Pinpoint the cell where the given text exists, returning its (x, y) midpoint coordinate. 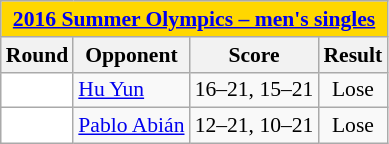
2016 Summer Olympics – men's singles (194, 19)
Score (254, 55)
Opponent (131, 55)
Result (352, 55)
Pablo Abián (131, 126)
Hu Yun (131, 90)
Round (38, 55)
12–21, 10–21 (254, 126)
16–21, 15–21 (254, 90)
